Scan for the cell matching the given text and deliver its (X, Y) coordinate at center. 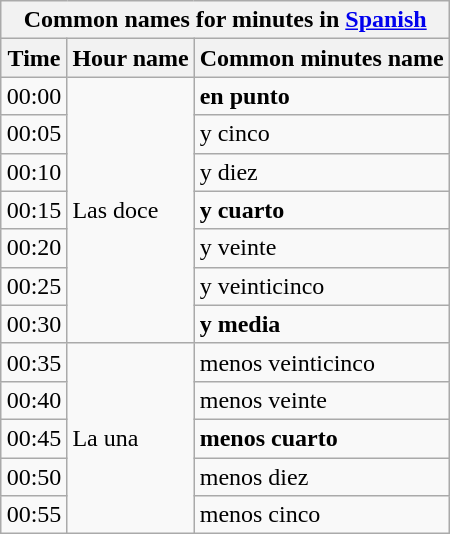
Common names for minutes in Spanish (225, 20)
menos cuarto (322, 438)
Time (34, 58)
y diez (322, 172)
y media (322, 324)
y cuarto (322, 210)
00:10 (34, 172)
Las doce (130, 210)
00:55 (34, 515)
00:05 (34, 134)
00:20 (34, 248)
Hour name (130, 58)
00:30 (34, 324)
menos veinte (322, 400)
y cinco (322, 134)
00:25 (34, 286)
00:00 (34, 96)
00:50 (34, 477)
00:40 (34, 400)
00:15 (34, 210)
en punto (322, 96)
y veinticinco (322, 286)
La una (130, 438)
00:35 (34, 362)
menos veinticinco (322, 362)
00:45 (34, 438)
Common minutes name (322, 58)
y veinte (322, 248)
menos diez (322, 477)
menos cinco (322, 515)
